Extract the [X, Y] coordinate from the center of the cell holding the provided text.  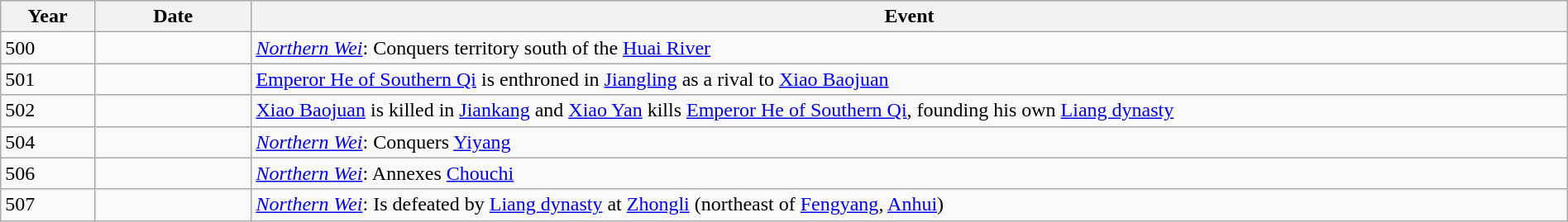
Xiao Baojuan is killed in Jiankang and Xiao Yan kills Emperor He of Southern Qi, founding his own Liang dynasty [910, 111]
Northern Wei: Conquers territory south of the Huai River [910, 48]
501 [48, 79]
Year [48, 17]
Emperor He of Southern Qi is enthroned in Jiangling as a rival to Xiao Baojuan [910, 79]
504 [48, 142]
Event [910, 17]
506 [48, 173]
507 [48, 205]
500 [48, 48]
502 [48, 111]
Date [172, 17]
Northern Wei: Is defeated by Liang dynasty at Zhongli (northeast of Fengyang, Anhui) [910, 205]
Northern Wei: Conquers Yiyang [910, 142]
Northern Wei: Annexes Chouchi [910, 173]
